For the text-containing cell, return its midpoint in (X, Y) coordinate format. 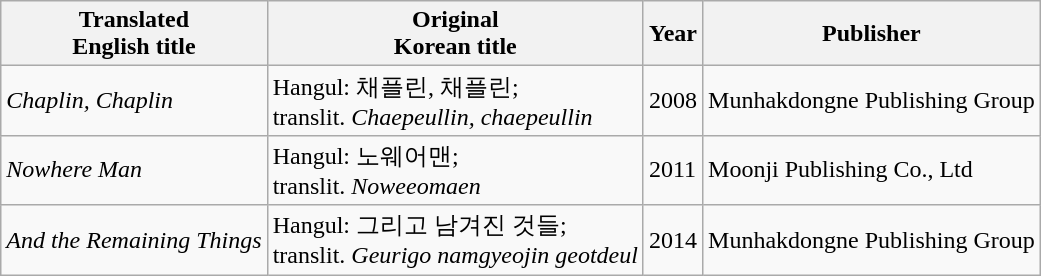
Year (672, 34)
Hangul: 그리고 남겨진 것들; translit. Geurigo namgyeojin geotdeul (455, 240)
Original Korean title (455, 34)
2014 (672, 240)
Publisher (872, 34)
2008 (672, 101)
Moonji Publishing Co., Ltd (872, 170)
2011 (672, 170)
Translated English title (134, 34)
Hangul: 채플린, 채플린; translit. Chaepeullin, chaepeullin (455, 101)
Nowhere Man (134, 170)
And the Remaining Things (134, 240)
Hangul: 노웨어맨; translit. Noweeomaen (455, 170)
Chaplin, Chaplin (134, 101)
